Determine the [x, y] coordinate at the center of the cell enclosing the given text.  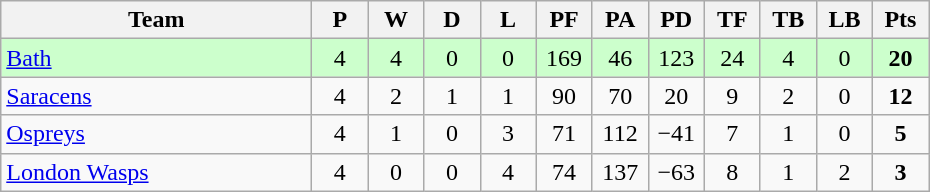
123 [676, 58]
Team [156, 20]
Bath [156, 58]
137 [620, 172]
−41 [676, 134]
Saracens [156, 96]
W [396, 20]
−63 [676, 172]
PD [676, 20]
90 [564, 96]
169 [564, 58]
71 [564, 134]
8 [732, 172]
46 [620, 58]
24 [732, 58]
Ospreys [156, 134]
112 [620, 134]
TB [788, 20]
70 [620, 96]
London Wasps [156, 172]
L [508, 20]
12 [900, 96]
PA [620, 20]
LB [844, 20]
7 [732, 134]
5 [900, 134]
D [452, 20]
TF [732, 20]
74 [564, 172]
P [340, 20]
9 [732, 96]
PF [564, 20]
Pts [900, 20]
